Determine the [x, y] coordinate at the center of the cell enclosing the given text.  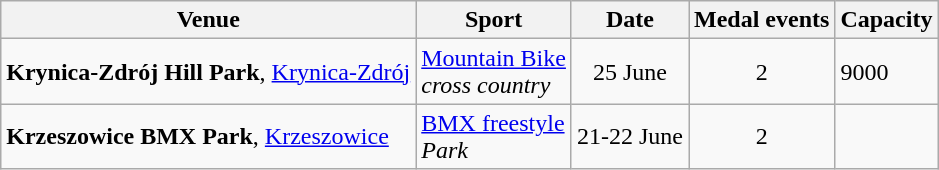
9000 [886, 72]
BMX freestylePark [494, 136]
Medal events [761, 20]
Krynica-Zdrój Hill Park, Krynica-Zdrój [208, 72]
Venue [208, 20]
Krzeszowice BMX Park, Krzeszowice [208, 136]
Capacity [886, 20]
Mountain Bikecross country [494, 72]
Sport [494, 20]
Date [630, 20]
25 June [630, 72]
21-22 June [630, 136]
